Return (X, Y) of the center of cell containing provided text 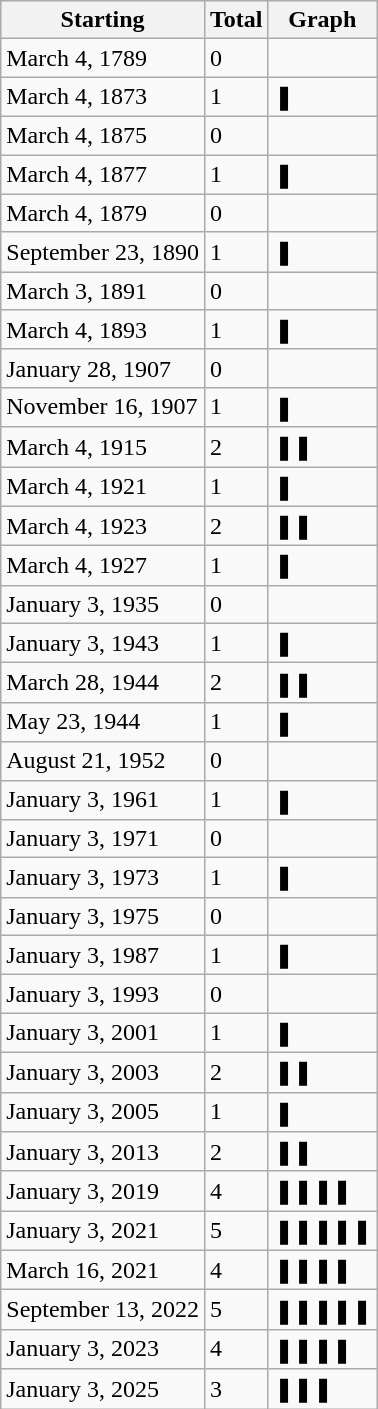
January 3, 2003 (103, 1072)
September 13, 2022 (103, 1310)
January 3, 1975 (103, 916)
Total (236, 20)
March 4, 1921 (103, 486)
January 3, 1973 (103, 878)
January 3, 2023 (103, 1349)
January 3, 2019 (103, 1191)
March 3, 1891 (103, 291)
March 4, 1927 (103, 566)
January 3, 1987 (103, 955)
March 4, 1915 (103, 447)
March 4, 1875 (103, 135)
January 28, 1907 (103, 368)
3 (236, 1389)
Starting (103, 20)
March 28, 1944 (103, 683)
March 16, 2021 (103, 1270)
March 4, 1879 (103, 213)
March 4, 1893 (103, 330)
March 4, 1789 (103, 58)
November 16, 1907 (103, 407)
January 3, 2021 (103, 1231)
January 3, 2013 (103, 1152)
September 23, 1890 (103, 252)
❚❚❚ (322, 1389)
January 3, 2005 (103, 1112)
January 3, 2001 (103, 1033)
January 3, 1993 (103, 994)
January 3, 1971 (103, 839)
January 3, 1935 (103, 604)
Graph (322, 20)
May 23, 1944 (103, 722)
January 3, 2025 (103, 1389)
August 21, 1952 (103, 761)
January 3, 1943 (103, 643)
January 3, 1961 (103, 800)
March 4, 1923 (103, 526)
March 4, 1877 (103, 174)
March 4, 1873 (103, 97)
